Find where the given text appears and provide that cell's center as (x, y) coordinate. 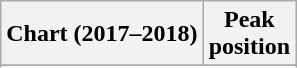
Chart (2017–2018) (102, 34)
Peak position (249, 34)
